Search for the cell housing the specified text and yield its (x, y) center coordinate. 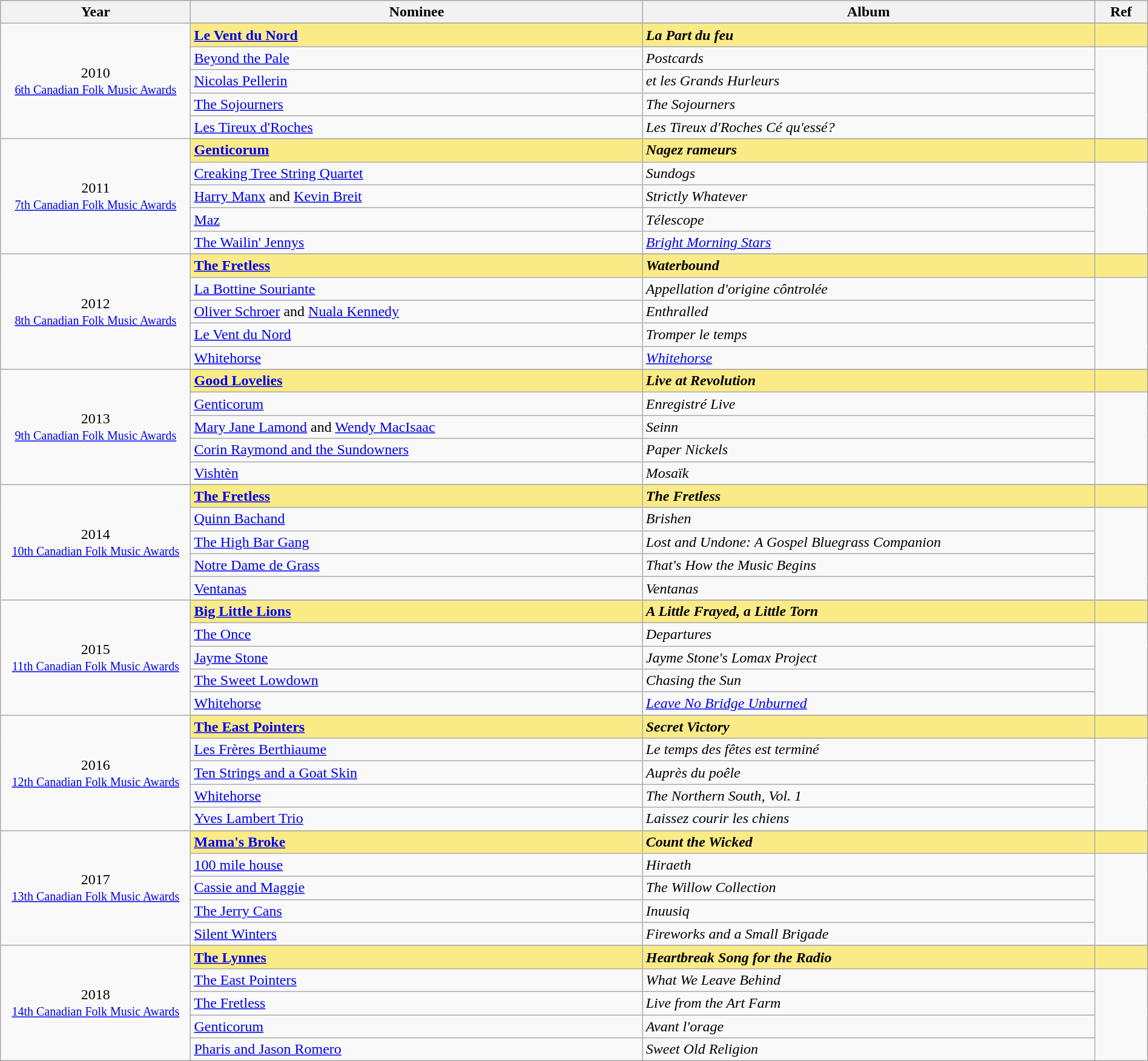
2016 12th Canadian Folk Music Awards (96, 773)
Secret Victory (868, 727)
Fireworks and a Small Brigade (868, 934)
The Sweet Lowdown (417, 681)
Sundogs (868, 173)
Good Lovelies (417, 381)
The Once (417, 634)
Live from the Art Farm (868, 1003)
2013 9th Canadian Folk Music Awards (96, 427)
Télescope (868, 219)
Seinn (868, 427)
2014 10th Canadian Folk Music Awards (96, 542)
Enthralled (868, 312)
What We Leave Behind (868, 980)
Nagez rameurs (868, 150)
2012 8th Canadian Folk Music Awards (96, 311)
The Northern South, Vol. 1 (868, 796)
Strictly Whatever (868, 196)
Ref (1121, 12)
Jayme Stone's Lomax Project (868, 657)
Lost and Undone: A Gospel Bluegrass Companion (868, 542)
That's How the Music Begins (868, 565)
Bright Morning Stars (868, 242)
Album (868, 12)
Mosaïk (868, 473)
Harry Manx and Kevin Breit (417, 196)
Waterbound (868, 265)
Laissez courir les chiens (868, 819)
2015 11th Canadian Folk Music Awards (96, 657)
Creaking Tree String Quartet (417, 173)
Tromper le temps (868, 335)
Le temps des fêtes est terminé (868, 750)
La Bottine Souriante (417, 289)
Heartbreak Song for the Radio (868, 957)
2018 14th Canadian Folk Music Awards (96, 1003)
Nominee (417, 12)
Departures (868, 634)
et les Grands Hurleurs (868, 81)
Postcards (868, 58)
Beyond the Pale (417, 58)
Quinn Bachand (417, 519)
La Part du feu (868, 35)
Brishen (868, 519)
The Lynnes (417, 957)
Les Frères Berthiaume (417, 750)
The Wailin' Jennys (417, 242)
Paper Nickels (868, 450)
Sweet Old Religion (868, 1049)
Corin Raymond and the Sundowners (417, 450)
Appellation d'origine côntrolée (868, 289)
Mama's Broke (417, 842)
2011 7th Canadian Folk Music Awards (96, 196)
Live at Revolution (868, 381)
Ten Strings and a Goat Skin (417, 773)
The High Bar Gang (417, 542)
Les Tireux d'Roches (417, 127)
Year (96, 12)
Oliver Schroer and Nuala Kennedy (417, 312)
Yves Lambert Trio (417, 819)
Notre Dame de Grass (417, 565)
The Willow Collection (868, 888)
Avant l'orage (868, 1026)
A Little Frayed, a Little Torn (868, 611)
2017 13th Canadian Folk Music Awards (96, 888)
Auprès du poêle (868, 773)
Chasing the Sun (868, 681)
Count the Wicked (868, 842)
Mary Jane Lamond and Wendy MacIsaac (417, 427)
Pharis and Jason Romero (417, 1049)
2010 6th Canadian Folk Music Awards (96, 81)
Enregistré Live (868, 404)
100 mile house (417, 865)
Silent Winters (417, 934)
Les Tireux d'Roches Cé qu'essé? (868, 127)
Vishtèn (417, 473)
Jayme Stone (417, 657)
Hiraeth (868, 865)
Inuusiq (868, 911)
Big Little Lions (417, 611)
Maz (417, 219)
Cassie and Maggie (417, 888)
Leave No Bridge Unburned (868, 704)
Nicolas Pellerin (417, 81)
The Jerry Cans (417, 911)
